Determine the [X, Y] coordinate at the center of the cell enclosing the given text.  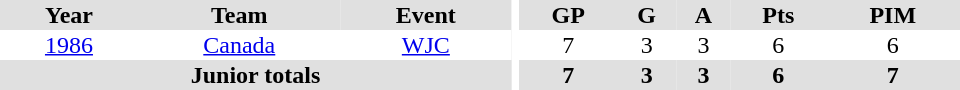
GP [568, 15]
G [646, 15]
Team [240, 15]
Event [426, 15]
PIM [893, 15]
Junior totals [256, 75]
WJC [426, 45]
A [704, 15]
Pts [778, 15]
Year [69, 15]
Canada [240, 45]
1986 [69, 45]
